Search for the cell housing the specified text and yield its (x, y) center coordinate. 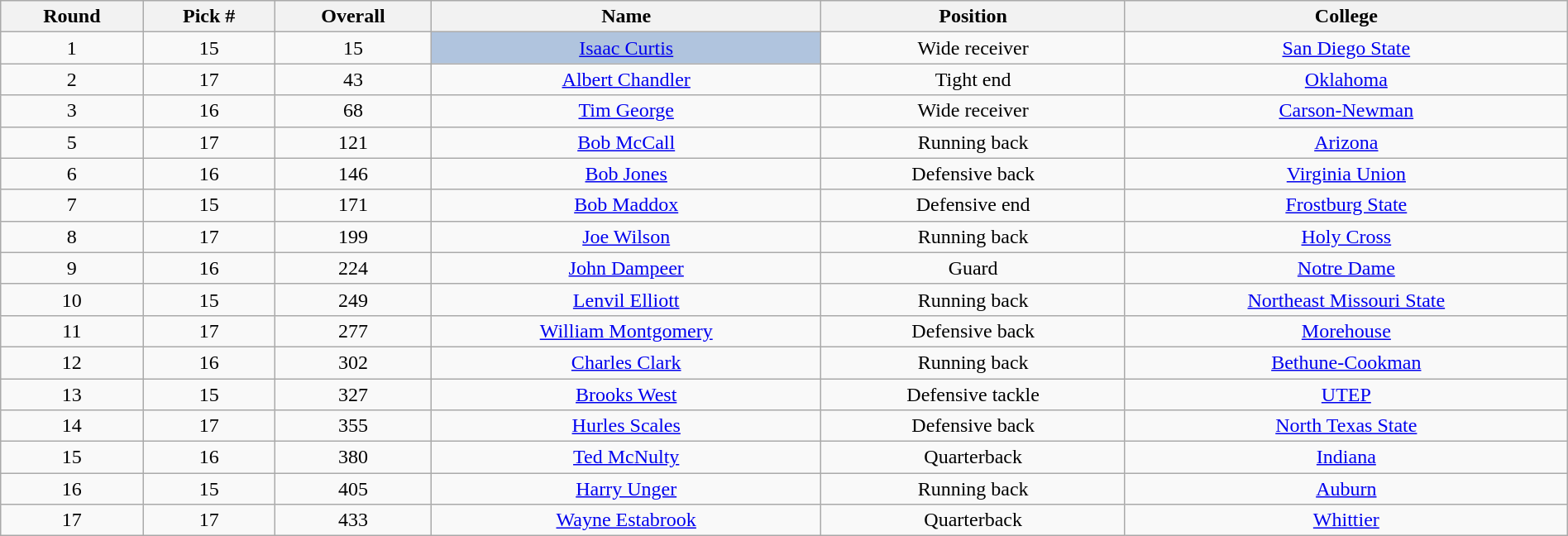
3 (72, 111)
Bob Jones (627, 174)
Tim George (627, 111)
Frostburg State (1346, 205)
433 (352, 520)
Round (72, 17)
Name (627, 17)
Charles Clark (627, 362)
Whittier (1346, 520)
Oklahoma (1346, 79)
North Texas State (1346, 426)
199 (352, 237)
Tight end (973, 79)
UTEP (1346, 395)
Bethune-Cookman (1346, 362)
380 (352, 457)
6 (72, 174)
Defensive end (973, 205)
Bob Maddox (627, 205)
171 (352, 205)
Auburn (1346, 489)
277 (352, 331)
Morehouse (1346, 331)
355 (352, 426)
9 (72, 268)
Northeast Missouri State (1346, 299)
William Montgomery (627, 331)
Harry Unger (627, 489)
7 (72, 205)
Brooks West (627, 395)
Joe Wilson (627, 237)
Overall (352, 17)
224 (352, 268)
Position (973, 17)
Pick # (208, 17)
249 (352, 299)
5 (72, 142)
10 (72, 299)
Wayne Estabrook (627, 520)
43 (352, 79)
1 (72, 48)
John Dampeer (627, 268)
327 (352, 395)
Isaac Curtis (627, 48)
Notre Dame (1346, 268)
405 (352, 489)
11 (72, 331)
302 (352, 362)
Arizona (1346, 142)
68 (352, 111)
Carson-Newman (1346, 111)
146 (352, 174)
8 (72, 237)
Albert Chandler (627, 79)
Hurles Scales (627, 426)
121 (352, 142)
13 (72, 395)
14 (72, 426)
Lenvil Elliott (627, 299)
Indiana (1346, 457)
Defensive tackle (973, 395)
College (1346, 17)
San Diego State (1346, 48)
Bob McCall (627, 142)
Virginia Union (1346, 174)
Guard (973, 268)
Ted McNulty (627, 457)
12 (72, 362)
2 (72, 79)
Holy Cross (1346, 237)
